For the text-containing cell, return its midpoint in (X, Y) coordinate format. 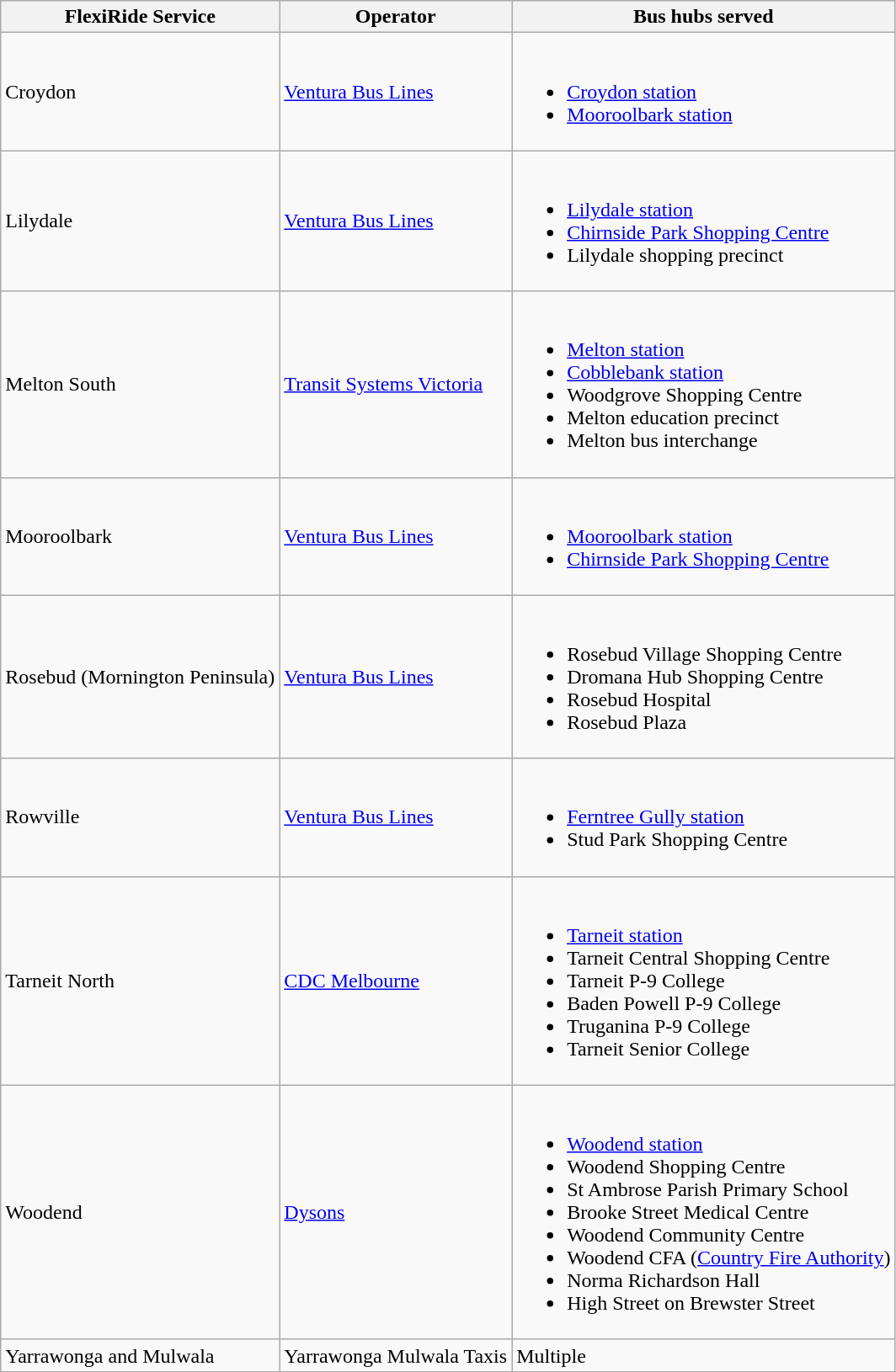
Tarneit stationTarneit Central Shopping CentreTarneit P-9 CollegeBaden Powell P-9 CollegeTruganina P-9 CollegeTarneit Senior College (704, 981)
Lilydale (140, 221)
Tarneit North (140, 981)
Lilydale stationChirnside Park Shopping CentreLilydale shopping precinct (704, 221)
Ferntree Gully stationStud Park Shopping Centre (704, 817)
Mooroolbark (140, 536)
Bus hubs served (704, 17)
Dysons (396, 1212)
Rowville (140, 817)
Woodend (140, 1212)
Rosebud (Mornington Peninsula) (140, 677)
Yarrawonga Mulwala Taxis (396, 1355)
Mooroolbark stationChirnside Park Shopping Centre (704, 536)
Multiple (704, 1355)
Transit Systems Victoria (396, 384)
Croydon (140, 92)
Rosebud Village Shopping CentreDromana Hub Shopping CentreRosebud HospitalRosebud Plaza (704, 677)
Yarrawonga and Mulwala (140, 1355)
Melton stationCobblebank stationWoodgrove Shopping CentreMelton education precinctMelton bus interchange (704, 384)
Croydon stationMooroolbark station (704, 92)
Operator (396, 17)
Melton South (140, 384)
FlexiRide Service (140, 17)
CDC Melbourne (396, 981)
